Search for the cell housing the specified text and yield its [X, Y] center coordinate. 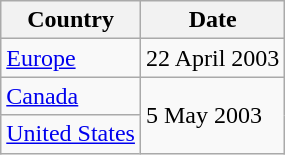
United States [71, 134]
22 April 2003 [212, 58]
Canada [71, 96]
Europe [71, 58]
Country [71, 20]
Date [212, 20]
5 May 2003 [212, 115]
